Identify which cell holds the provided text, then report its (X, Y) central coordinate. 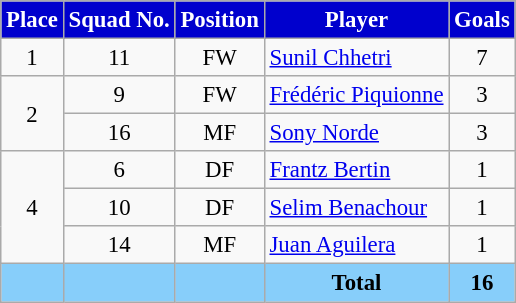
Total (356, 283)
Frédéric Piquionne (356, 95)
10 (119, 208)
7 (482, 58)
Juan Aguilera (356, 245)
11 (119, 58)
Squad No. (119, 20)
Frantz Bertin (356, 170)
Position (220, 20)
Sony Norde (356, 133)
2 (32, 114)
Place (32, 20)
14 (119, 245)
Player (356, 20)
Sunil Chhetri (356, 58)
Goals (482, 20)
Selim Benachour (356, 208)
9 (119, 95)
6 (119, 170)
4 (32, 208)
